Pinpoint the cell where the given text exists, returning its (x, y) midpoint coordinate. 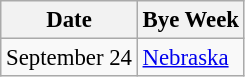
Bye Week (190, 20)
Nebraska (190, 58)
September 24 (69, 58)
Date (69, 20)
